Return the [x, y] coordinate for the center point of the cell that contains the specified text.  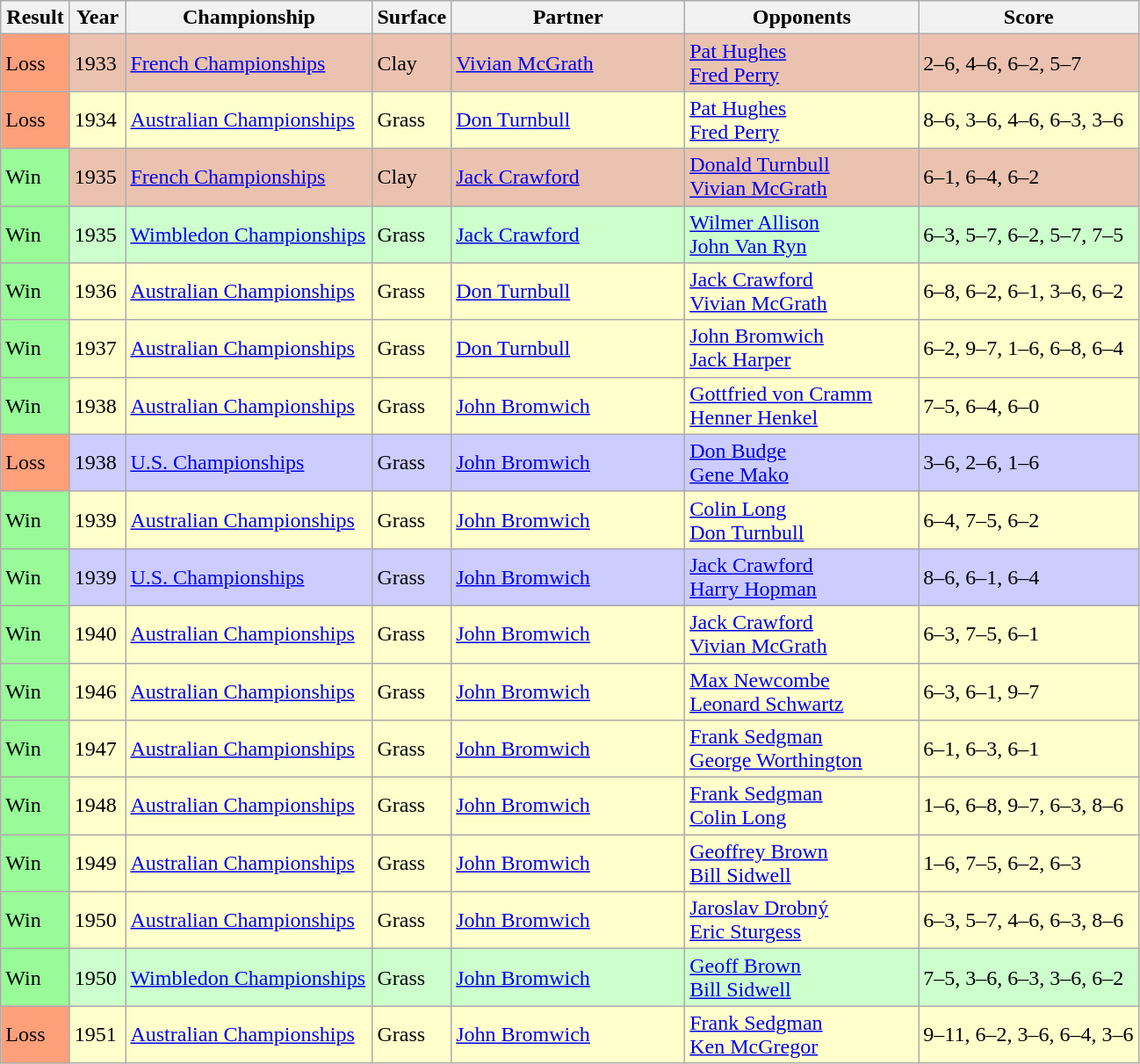
6–3, 6–1, 9–7 [1029, 691]
Geoff Brown Bill Sidwell [802, 977]
Colin Long Don Turnbull [802, 520]
Result [35, 18]
Championship [249, 18]
1936 [97, 292]
1948 [97, 807]
Frank Sedgman George Worthington [802, 749]
Jaroslav Drobný Eric Sturgess [802, 921]
Max Newcombe Leonard Schwartz [802, 691]
8–6, 3–6, 4–6, 6–3, 3–6 [1029, 119]
1–6, 6–8, 9–7, 6–3, 8–6 [1029, 807]
1951 [97, 1035]
Donald Turnbull Vivian McGrath [802, 177]
3–6, 2–6, 1–6 [1029, 462]
8–6, 6–1, 6–4 [1029, 576]
Geoffrey Brown Bill Sidwell [802, 863]
Frank Sedgman Colin Long [802, 807]
9–11, 6–2, 3–6, 6–4, 3–6 [1029, 1035]
6–2, 9–7, 1–6, 6–8, 6–4 [1029, 348]
Partner [568, 18]
Wilmer Allison John Van Ryn [802, 234]
Surface [412, 18]
6–1, 6–4, 6–2 [1029, 177]
Opponents [802, 18]
6–4, 7–5, 6–2 [1029, 520]
1–6, 7–5, 6–2, 6–3 [1029, 863]
6–1, 6–3, 6–1 [1029, 749]
2–6, 4–6, 6–2, 5–7 [1029, 63]
1934 [97, 119]
6–3, 5–7, 6–2, 5–7, 7–5 [1029, 234]
6–8, 6–2, 6–1, 3–6, 6–2 [1029, 292]
1937 [97, 348]
Jack Crawford Harry Hopman [802, 576]
6–3, 7–5, 6–1 [1029, 634]
Don Budge Gene Mako [802, 462]
1946 [97, 691]
Frank Sedgman Ken McGregor [802, 1035]
Score [1029, 18]
1940 [97, 634]
John Bromwich Jack Harper [802, 348]
7–5, 3–6, 6–3, 3–6, 6–2 [1029, 977]
1947 [97, 749]
1949 [97, 863]
7–5, 6–4, 6–0 [1029, 406]
6–3, 5–7, 4–6, 6–3, 8–6 [1029, 921]
Year [97, 18]
Gottfried von Cramm Henner Henkel [802, 406]
Vivian McGrath [568, 63]
1933 [97, 63]
